For the text-containing cell, return its midpoint in [X, Y] coordinate format. 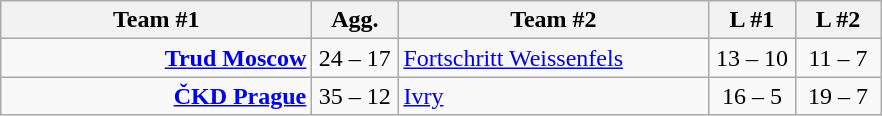
Trud Moscow [156, 58]
L #1 [752, 20]
35 – 12 [355, 96]
Fortschritt Weissenfels [554, 58]
24 – 17 [355, 58]
Team #2 [554, 20]
16 – 5 [752, 96]
13 – 10 [752, 58]
ČKD Prague [156, 96]
Agg. [355, 20]
Team #1 [156, 20]
Ivry [554, 96]
L #2 [838, 20]
19 – 7 [838, 96]
11 – 7 [838, 58]
